Capture the cell that displays the provided text and extract its [X, Y] central coordinate. 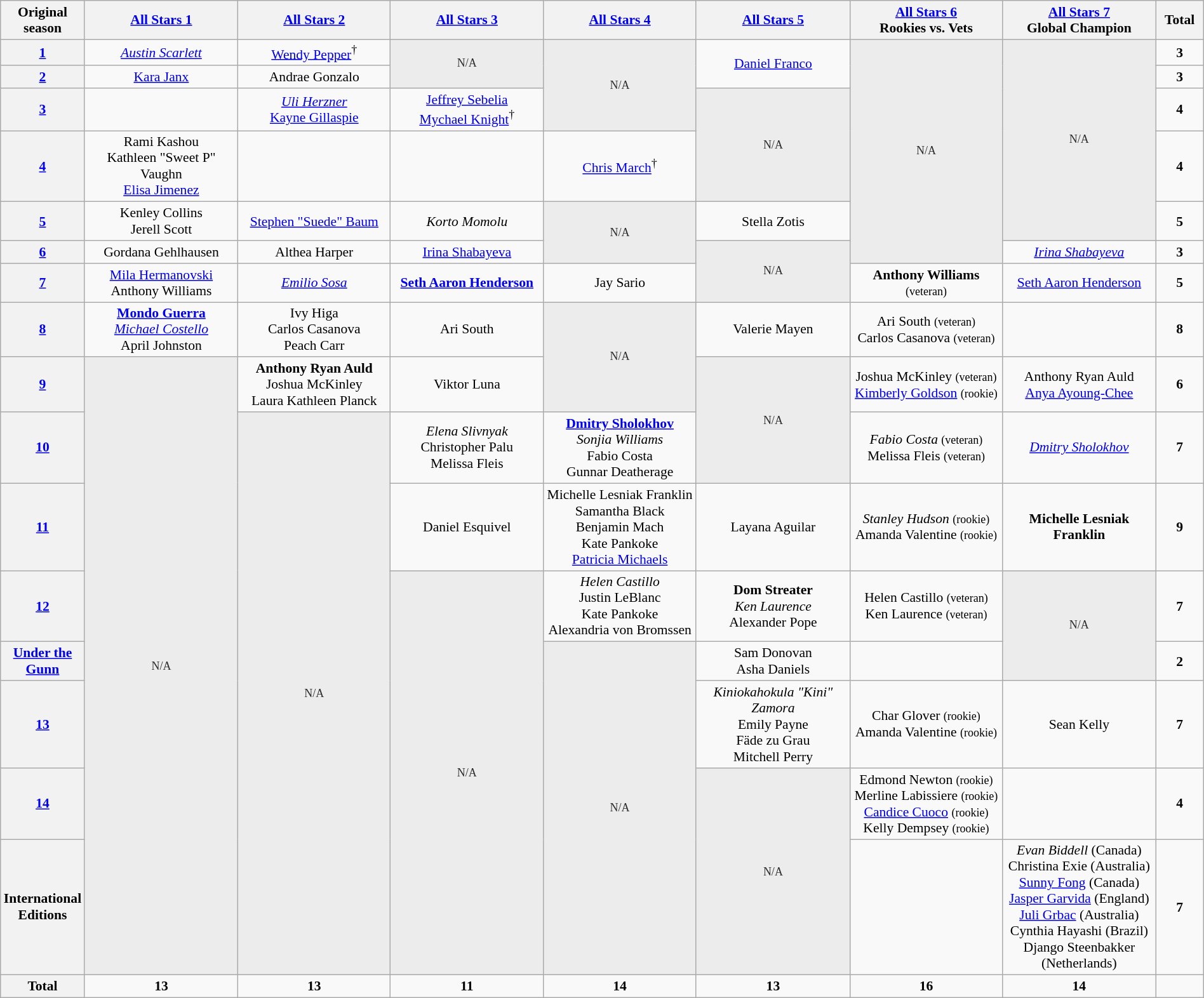
All Stars 1 [161, 20]
Char Glover (rookie)Amanda Valentine (rookie) [926, 724]
10 [43, 448]
Michelle Lesniak FranklinSamantha BlackBenjamin MachKate PankokePatricia Michaels [620, 527]
Layana Aguilar [773, 527]
Dmitry Sholokhov [1080, 448]
Ari South (veteran)Carlos Casanova (veteran) [926, 330]
Korto Momolu [467, 221]
All Stars 3 [467, 20]
Fabio Costa (veteran)Melissa Fleis (veteran) [926, 448]
International Editions [43, 907]
Mila HermanovskiAnthony Williams [161, 283]
Emilio Sosa [314, 283]
Kenley CollinsJerell Scott [161, 221]
1 [43, 52]
Anthony Ryan AuldJoshua McKinleyLaura Kathleen Planck [314, 385]
Mondo GuerraMichael CostelloApril Johnston [161, 330]
Viktor Luna [467, 385]
Daniel Franco [773, 63]
Dom StreaterKen LaurenceAlexander Pope [773, 606]
Althea Harper [314, 252]
Jeffrey SebeliaMychael Knight† [467, 109]
16 [926, 987]
Helen CastilloJustin LeBlancKate PankokeAlexandria von Bromssen [620, 606]
Austin Scarlett [161, 52]
Elena SlivnyakChristopher PaluMelissa Fleis [467, 448]
Wendy Pepper† [314, 52]
Anthony Williams (veteran) [926, 283]
All Stars 4 [620, 20]
Ivy HigaCarlos CasanovaPeach Carr [314, 330]
Andrae Gonzalo [314, 77]
All Stars 2 [314, 20]
Kara Janx [161, 77]
Chris March† [620, 166]
All Stars 5 [773, 20]
Sean Kelly [1080, 724]
Anthony Ryan AuldAnya Ayoung-Chee [1080, 385]
Original season [43, 20]
All Stars 6Rookies vs. Vets [926, 20]
Kiniokahokula "Kini" Zamora Emily PayneFäde zu GrauMitchell Perry [773, 724]
Valerie Mayen [773, 330]
Joshua McKinley (veteran)Kimberly Goldson (rookie) [926, 385]
All Stars 7 Global Champion [1080, 20]
Stephen "Suede" Baum [314, 221]
Stanley Hudson (rookie)Amanda Valentine (rookie) [926, 527]
Edmond Newton (rookie)Merline Labissiere (rookie)Candice Cuoco (rookie)Kelly Dempsey (rookie) [926, 804]
Jay Sario [620, 283]
Dmitry SholokhovSonjia WilliamsFabio CostaGunnar Deatherage [620, 448]
Daniel Esquivel [467, 527]
Rami KashouKathleen "Sweet P" VaughnElisa Jimenez [161, 166]
Sam DonovanAsha Daniels [773, 662]
Gordana Gehlhausen [161, 252]
Stella Zotis [773, 221]
Uli HerznerKayne Gillaspie [314, 109]
12 [43, 606]
Helen Castillo (veteran)Ken Laurence (veteran) [926, 606]
Ari South [467, 330]
Michelle Lesniak Franklin [1080, 527]
Under the Gunn [43, 662]
